Capture the cell that displays the provided text and extract its (x, y) central coordinate. 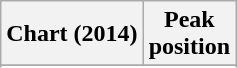
Chart (2014) (72, 34)
Peakposition (189, 34)
